From the cell containing the given text, extract its center point as (X, Y) coordinate. 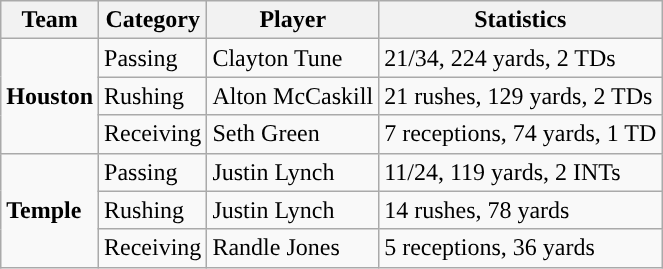
7 receptions, 74 yards, 1 TD (520, 134)
Seth Green (293, 134)
21 rushes, 129 yards, 2 TDs (520, 96)
Houston (50, 96)
11/24, 119 yards, 2 INTs (520, 172)
Alton McCaskill (293, 96)
Randle Jones (293, 248)
Temple (50, 210)
Clayton Tune (293, 58)
5 receptions, 36 yards (520, 248)
14 rushes, 78 yards (520, 210)
Category (153, 20)
Player (293, 20)
Statistics (520, 20)
Team (50, 20)
21/34, 224 yards, 2 TDs (520, 58)
